From the cell containing the given text, extract its center point as (X, Y) coordinate. 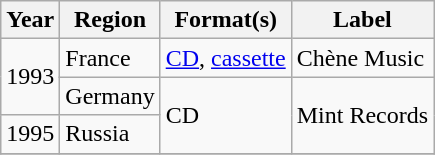
Germany (110, 96)
CD (226, 115)
Chène Music (362, 58)
Year (30, 20)
1995 (30, 134)
Format(s) (226, 20)
CD, cassette (226, 58)
1993 (30, 77)
Region (110, 20)
Label (362, 20)
Russia (110, 134)
France (110, 58)
Mint Records (362, 115)
